Return the [x, y] coordinate for the center point of the cell that contains the specified text.  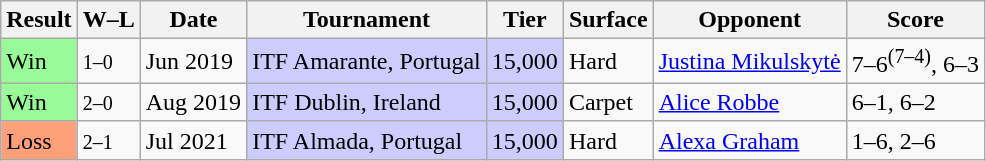
2–0 [108, 102]
6–1, 6–2 [915, 102]
Justina Mikulskytė [750, 62]
Alice Robbe [750, 102]
2–1 [108, 140]
Score [915, 20]
Jun 2019 [193, 62]
ITF Dublin, Ireland [367, 102]
Opponent [750, 20]
Result [39, 20]
Alexa Graham [750, 140]
1–6, 2–6 [915, 140]
Tier [524, 20]
Jul 2021 [193, 140]
Aug 2019 [193, 102]
Tournament [367, 20]
ITF Amarante, Portugal [367, 62]
1–0 [108, 62]
7–6(7–4), 6–3 [915, 62]
Loss [39, 140]
Date [193, 20]
W–L [108, 20]
Surface [608, 20]
Carpet [608, 102]
ITF Almada, Portugal [367, 140]
